Extract the [x, y] coordinate from the center of the cell holding the provided text.  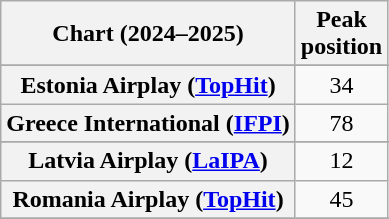
Greece International (IFPI) [148, 123]
Romania Airplay (TopHit) [148, 199]
Chart (2024–2025) [148, 34]
34 [341, 85]
Peakposition [341, 34]
12 [341, 161]
Estonia Airplay (TopHit) [148, 85]
78 [341, 123]
45 [341, 199]
Latvia Airplay (LaIPA) [148, 161]
